From the cell containing the given text, extract its center point as (x, y) coordinate. 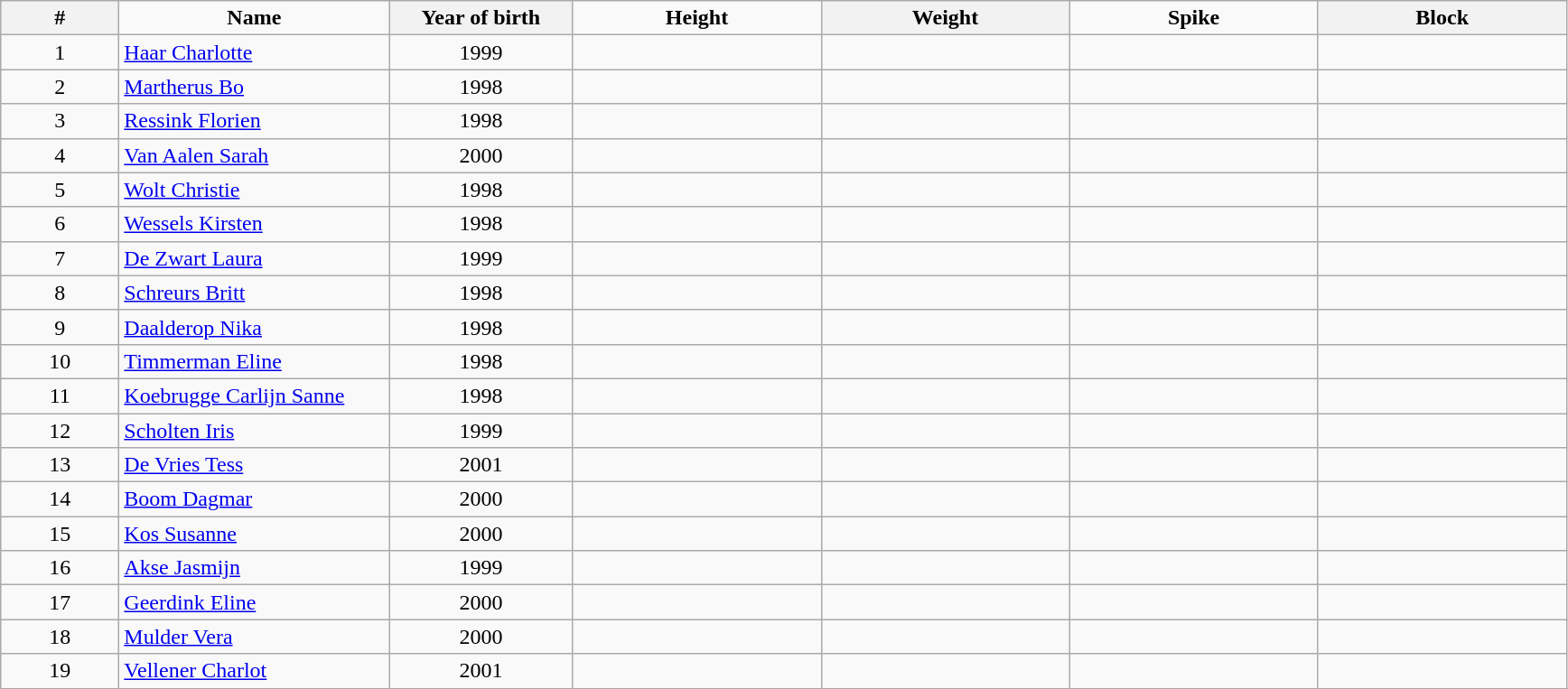
5 (60, 190)
Height (697, 18)
Timmerman Eline (255, 361)
Geerdink Eline (255, 602)
Weight (945, 18)
18 (60, 637)
14 (60, 499)
# (60, 18)
Name (255, 18)
7 (60, 258)
Block (1442, 18)
Year of birth (481, 18)
Haar Charlotte (255, 52)
Van Aalen Sarah (255, 155)
Boom Dagmar (255, 499)
2 (60, 87)
4 (60, 155)
Vellener Charlot (255, 671)
1 (60, 52)
19 (60, 671)
3 (60, 121)
De Zwart Laura (255, 258)
Scholten Iris (255, 431)
13 (60, 465)
15 (60, 534)
Schreurs Britt (255, 293)
6 (60, 224)
16 (60, 568)
8 (60, 293)
17 (60, 602)
9 (60, 327)
Koebrugge Carlijn Sanne (255, 396)
10 (60, 361)
12 (60, 431)
Kos Susanne (255, 534)
11 (60, 396)
Martherus Bo (255, 87)
Akse Jasmijn (255, 568)
De Vries Tess (255, 465)
Ressink Florien (255, 121)
Daalderop Nika (255, 327)
Wessels Kirsten (255, 224)
Spike (1194, 18)
Mulder Vera (255, 637)
Wolt Christie (255, 190)
